For the text-containing cell, return its midpoint in [X, Y] coordinate format. 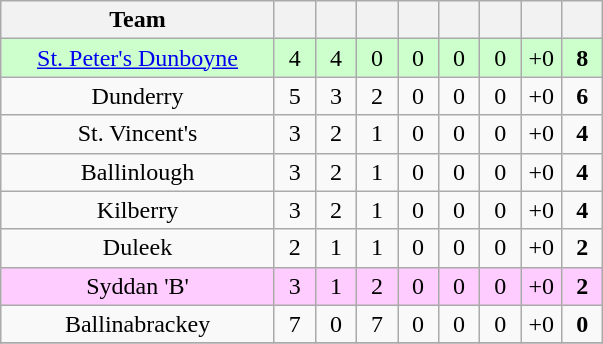
Kilberry [138, 210]
8 [582, 58]
Syddan 'B' [138, 286]
Team [138, 20]
Dunderry [138, 96]
St. Vincent's [138, 134]
Ballinlough [138, 172]
St. Peter's Dunboyne [138, 58]
5 [294, 96]
Duleek [138, 248]
Ballinabrackey [138, 324]
6 [582, 96]
